Scan for the cell matching the given text and deliver its [X, Y] coordinate at center. 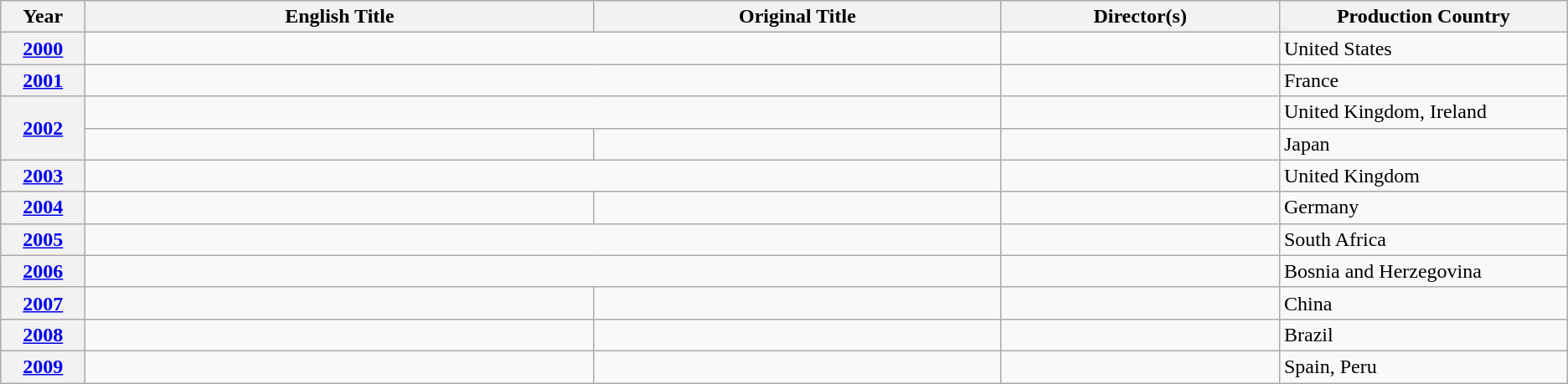
Spain, Peru [1423, 366]
2007 [44, 303]
Brazil [1423, 335]
2003 [44, 176]
Production Country [1423, 17]
United Kingdom [1423, 176]
Original Title [797, 17]
United Kingdom, Ireland [1423, 112]
2009 [44, 366]
South Africa [1423, 239]
2006 [44, 271]
Germany [1423, 207]
2005 [44, 239]
2008 [44, 335]
2004 [44, 207]
Japan [1423, 144]
English Title [340, 17]
France [1423, 80]
Bosnia and Herzegovina [1423, 271]
2000 [44, 49]
China [1423, 303]
Director(s) [1141, 17]
Year [44, 17]
United States [1423, 49]
2001 [44, 80]
2002 [44, 128]
